Capture the cell that displays the provided text and extract its (x, y) central coordinate. 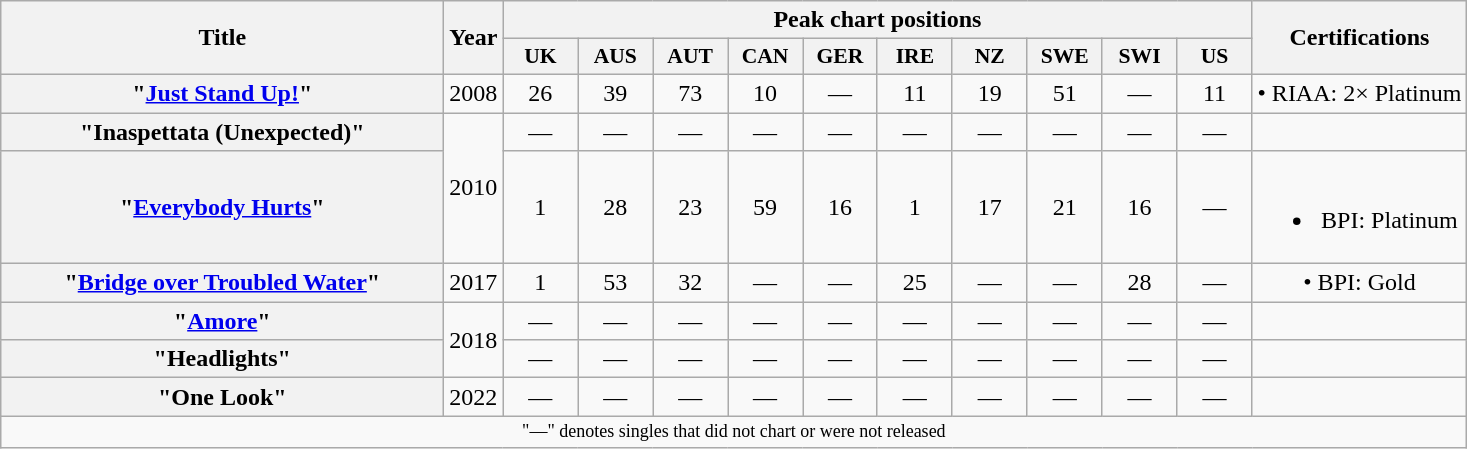
Title (222, 38)
Peak chart positions (878, 20)
39 (616, 93)
NZ (990, 57)
26 (540, 93)
59 (766, 208)
"Everybody Hurts" (222, 208)
US (1214, 57)
21 (1064, 208)
"Amore" (222, 321)
53 (616, 283)
UK (540, 57)
2008 (474, 93)
73 (690, 93)
23 (690, 208)
25 (914, 283)
2018 (474, 340)
51 (1064, 93)
10 (766, 93)
"Inaspettata (Unexpected)" (222, 131)
2010 (474, 188)
"Just Stand Up!" (222, 93)
IRE (914, 57)
SWI (1140, 57)
• RIAA: 2× Platinum (1360, 93)
SWE (1064, 57)
Certifications (1360, 38)
19 (990, 93)
32 (690, 283)
BPI: Platinum (1360, 208)
2017 (474, 283)
"Bridge over Troubled Water" (222, 283)
17 (990, 208)
• BPI: Gold (1360, 283)
"One Look" (222, 397)
AUT (690, 57)
"Headlights" (222, 359)
2022 (474, 397)
Year (474, 38)
GER (840, 57)
CAN (766, 57)
AUS (616, 57)
"—" denotes singles that did not chart or were not released (734, 432)
